From the cell containing the given text, extract its center point as [X, Y] coordinate. 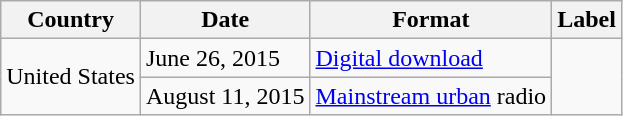
Format [431, 20]
United States [71, 77]
August 11, 2015 [225, 96]
Mainstream urban radio [431, 96]
June 26, 2015 [225, 58]
Digital download [431, 58]
Country [71, 20]
Date [225, 20]
Label [587, 20]
